Search for the cell housing the specified text and yield its (x, y) center coordinate. 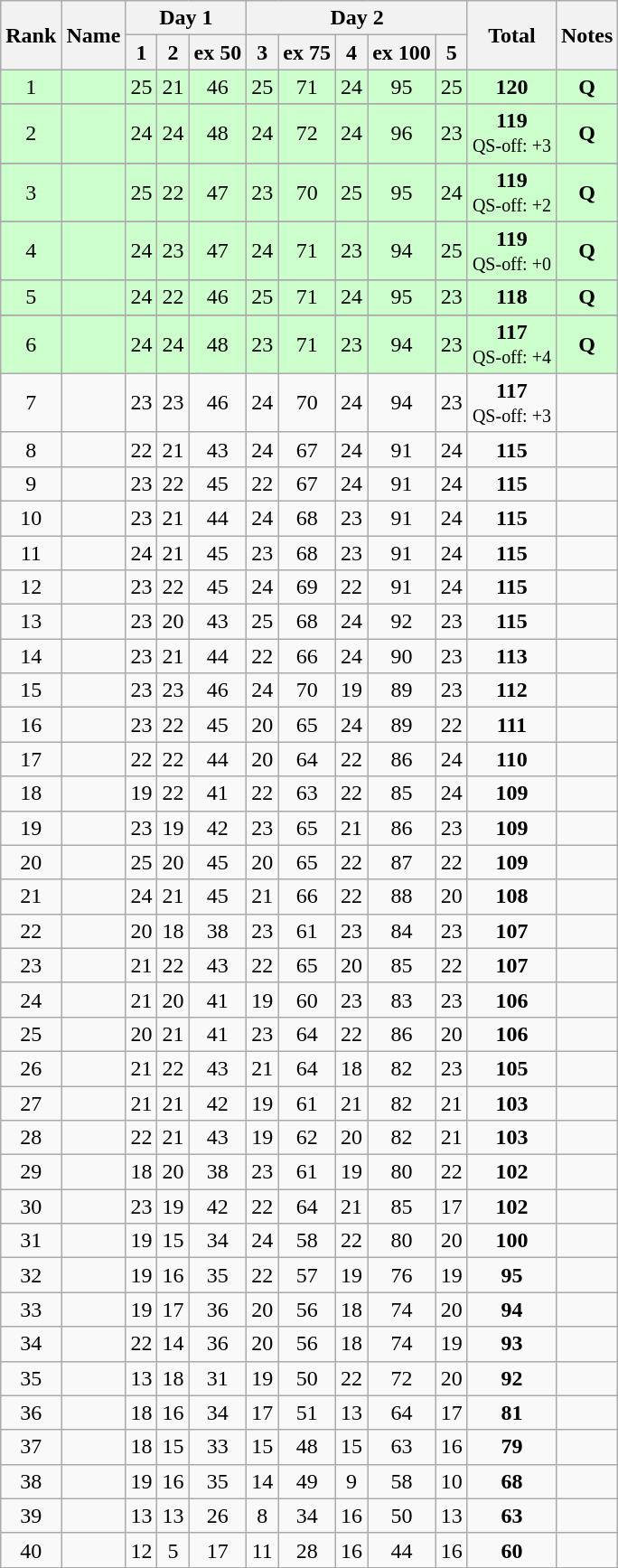
117QS-off: +3 (511, 403)
ex 50 (218, 52)
7 (31, 403)
90 (402, 656)
119QS-off: +2 (511, 192)
37 (31, 1447)
120 (511, 87)
29 (31, 1172)
ex 75 (307, 52)
32 (31, 1275)
88 (402, 897)
93 (511, 1344)
57 (307, 1275)
Day 2 (358, 18)
84 (402, 931)
27 (31, 1103)
81 (511, 1413)
6 (31, 343)
117QS-off: +4 (511, 343)
87 (402, 862)
83 (402, 1000)
Total (511, 35)
30 (31, 1207)
119QS-off: +3 (511, 134)
119QS-off: +0 (511, 251)
118 (511, 297)
49 (307, 1481)
105 (511, 1068)
Day 1 (186, 18)
110 (511, 759)
51 (307, 1413)
108 (511, 897)
Name (94, 35)
Rank (31, 35)
96 (402, 134)
62 (307, 1138)
40 (31, 1550)
ex 100 (402, 52)
69 (307, 587)
76 (402, 1275)
79 (511, 1447)
113 (511, 656)
100 (511, 1241)
Notes (586, 35)
112 (511, 690)
111 (511, 725)
39 (31, 1516)
